Identify which cell holds the provided text, then report its (x, y) central coordinate. 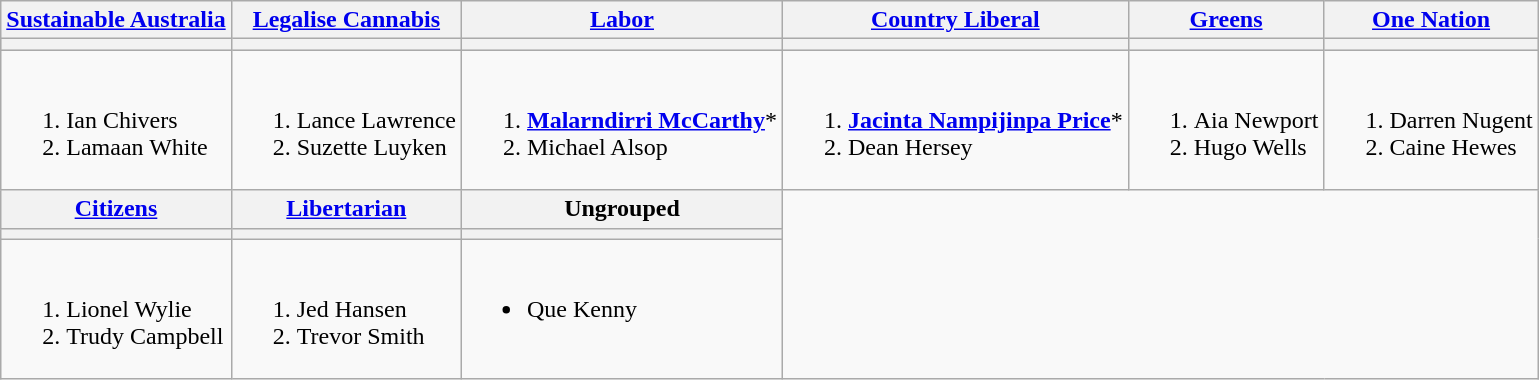
Citizens (116, 209)
Ian Chivers Lamaan White (116, 120)
Darren Nugent Caine Hewes (1431, 120)
Ungrouped (622, 209)
Sustainable Australia (116, 20)
Jacinta Nampijinpa Price* Dean Hersey (955, 120)
Legalise Cannabis (346, 20)
One Nation (1431, 20)
Jed Hansen Trevor Smith (346, 309)
Lance Lawrence Suzette Luyken (346, 120)
Malarndirri McCarthy* Michael Alsop (622, 120)
Que Kenny (622, 309)
Country Liberal (955, 20)
Lionel Wylie Trudy Campbell (116, 309)
Greens (1226, 20)
Aia Newport Hugo Wells (1226, 120)
Labor (622, 20)
Libertarian (346, 209)
